Return (x, y) of the center of cell containing provided text 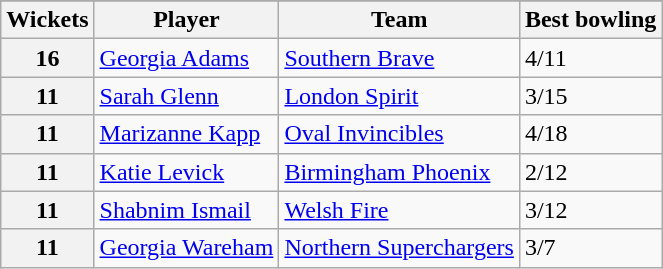
Player (186, 20)
Shabnim Ismail (186, 210)
3/12 (590, 210)
Georgia Adams (186, 58)
Georgia Wareham (186, 248)
Wickets (48, 20)
Northern Superchargers (400, 248)
Team (400, 20)
Southern Brave (400, 58)
Marizanne Kapp (186, 134)
Welsh Fire (400, 210)
London Spirit (400, 96)
Oval Invincibles (400, 134)
3/15 (590, 96)
4/11 (590, 58)
2/12 (590, 172)
Best bowling (590, 20)
4/18 (590, 134)
16 (48, 58)
3/7 (590, 248)
Sarah Glenn (186, 96)
Katie Levick (186, 172)
Birmingham Phoenix (400, 172)
